Locate the cell with the specified text and output its (X, Y) center coordinate. 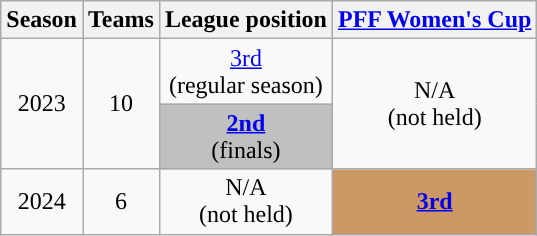
2nd(finals) (246, 136)
Teams (120, 20)
6 (120, 202)
PFF Women's Cup (434, 20)
League position (246, 20)
2024 (42, 202)
10 (120, 104)
3rd(regular season) (246, 72)
2023 (42, 104)
Season (42, 20)
3rd (434, 202)
